From the cell containing the given text, extract its center point as [X, Y] coordinate. 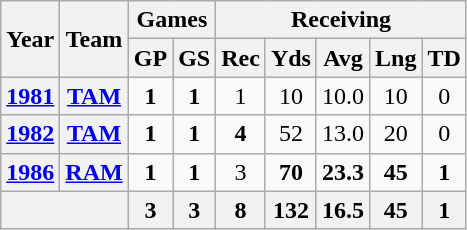
70 [290, 172]
Team [94, 39]
Avg [342, 58]
Year [30, 39]
GP [150, 58]
Games [172, 20]
1986 [30, 172]
Lng [396, 58]
RAM [94, 172]
GS [194, 58]
1981 [30, 96]
4 [241, 134]
132 [290, 210]
23.3 [342, 172]
13.0 [342, 134]
16.5 [342, 210]
20 [396, 134]
1982 [30, 134]
Rec [241, 58]
8 [241, 210]
52 [290, 134]
TD [444, 58]
Yds [290, 58]
10.0 [342, 96]
Receiving [342, 20]
